Capture the cell that displays the provided text and extract its (x, y) central coordinate. 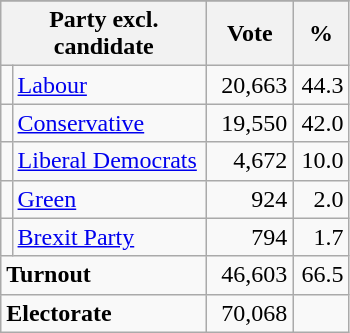
10.0 (321, 161)
Brexit Party (110, 237)
Turnout (104, 275)
1.7 (321, 237)
% (321, 34)
924 (250, 199)
Party excl. candidate (104, 34)
20,663 (250, 85)
66.5 (321, 275)
44.3 (321, 85)
4,672 (250, 161)
Electorate (104, 313)
Conservative (110, 123)
42.0 (321, 123)
19,550 (250, 123)
Green (110, 199)
Liberal Democrats (110, 161)
46,603 (250, 275)
2.0 (321, 199)
794 (250, 237)
Vote (250, 34)
Labour (110, 85)
70,068 (250, 313)
